Capture the cell that displays the provided text and extract its [X, Y] central coordinate. 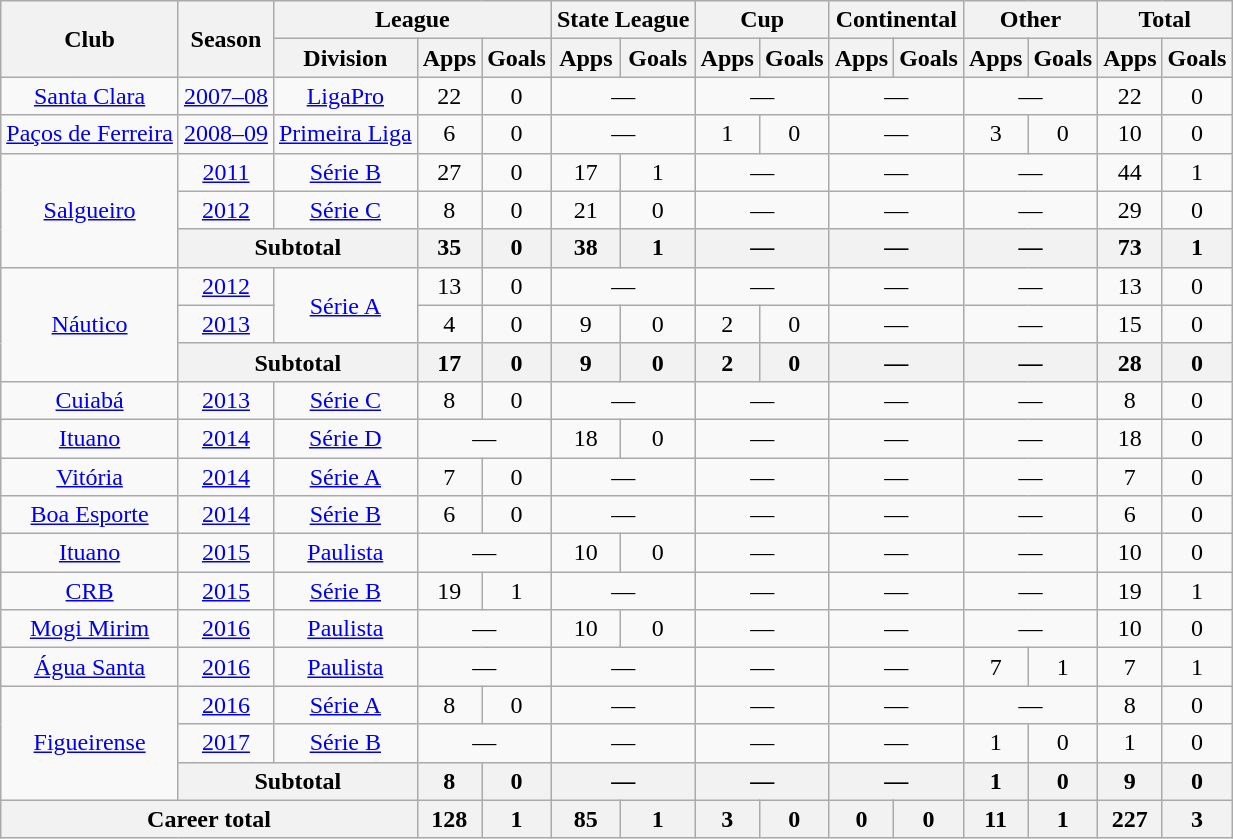
38 [586, 248]
Boa Esporte [90, 515]
128 [449, 819]
LigaPro [345, 96]
2007–08 [226, 96]
Salgueiro [90, 210]
Série D [345, 438]
Season [226, 39]
28 [1130, 362]
Mogi Mirim [90, 629]
Division [345, 58]
Santa Clara [90, 96]
2017 [226, 743]
21 [586, 210]
35 [449, 248]
Total [1165, 20]
Náutico [90, 324]
Paços de Ferreira [90, 134]
11 [995, 819]
Primeira Liga [345, 134]
Cup [762, 20]
73 [1130, 248]
State League [623, 20]
Other [1030, 20]
4 [449, 324]
85 [586, 819]
29 [1130, 210]
Água Santa [90, 667]
Figueirense [90, 743]
Cuiabá [90, 400]
League [412, 20]
CRB [90, 591]
15 [1130, 324]
Vitória [90, 477]
2011 [226, 172]
27 [449, 172]
Career total [209, 819]
227 [1130, 819]
44 [1130, 172]
Continental [896, 20]
2008–09 [226, 134]
Club [90, 39]
